Pinpoint the cell where the given text exists, returning its (x, y) midpoint coordinate. 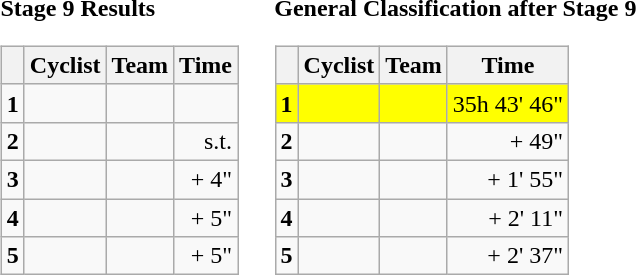
35h 43' 46" (508, 103)
s.t. (206, 141)
+ 2' 37" (508, 256)
+ 2' 11" (508, 217)
+ 1' 55" (508, 179)
+ 49" (508, 141)
+ 4" (206, 179)
